Extract the [x, y] coordinate from the center of the cell holding the provided text.  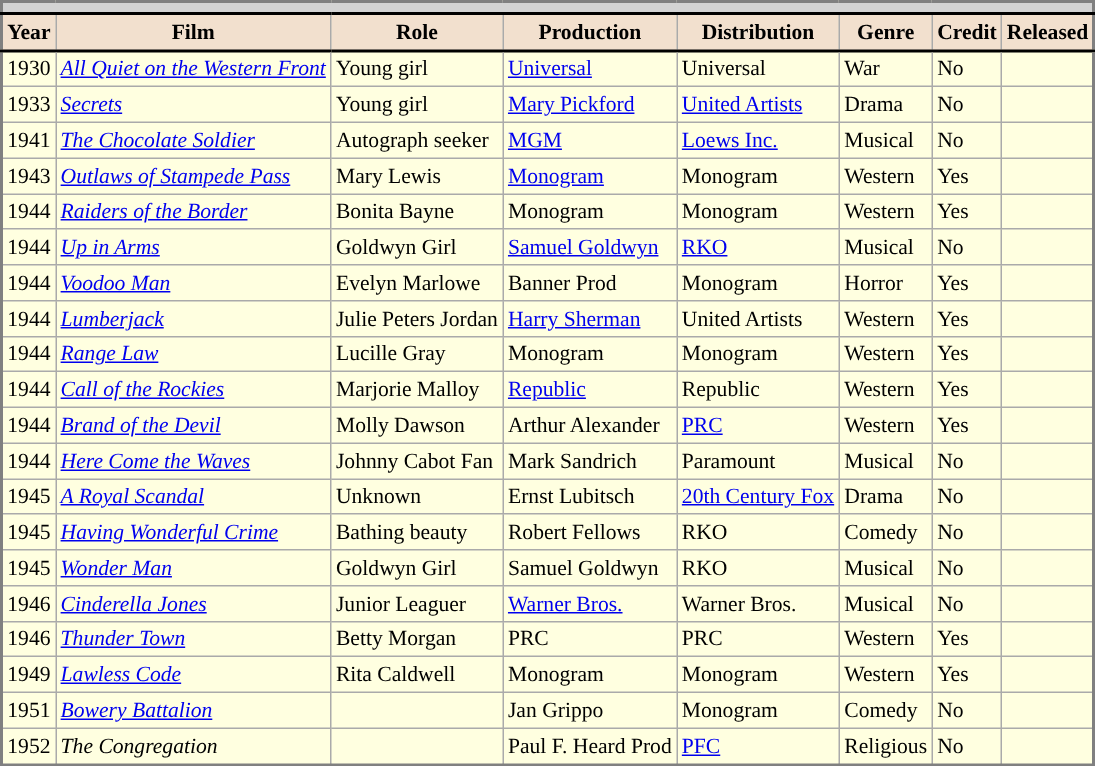
Lucille Gray [417, 354]
20th Century Fox [758, 497]
Betty Morgan [417, 639]
Julie Peters Jordan [417, 319]
1949 [29, 675]
Religious [886, 746]
Production [590, 32]
The Congregation [194, 746]
PFC [758, 746]
Brand of the Devil [194, 426]
MGM [590, 141]
The Chocolate Soldier [194, 141]
Released [1048, 32]
Secrets [194, 105]
Harry Sherman [590, 319]
Lawless Code [194, 675]
1933 [29, 105]
Lumberjack [194, 319]
Rita Caldwell [417, 675]
Paramount [758, 461]
Raiders of the Border [194, 212]
Credit [967, 32]
Range Law [194, 354]
Cinderella Jones [194, 604]
Here Come the Waves [194, 461]
Role [417, 32]
Unknown [417, 497]
Genre [886, 32]
Paul F. Heard Prod [590, 746]
1943 [29, 176]
Film [194, 32]
Marjorie Malloy [417, 390]
Autograph seeker [417, 141]
1951 [29, 711]
Loews Inc. [758, 141]
Jan Grippo [590, 711]
Distribution [758, 32]
Outlaws of Stampede Pass [194, 176]
Horror [886, 283]
1941 [29, 141]
Mary Lewis [417, 176]
All Quiet on the Western Front [194, 69]
Wonder Man [194, 568]
War [886, 69]
Having Wonderful Crime [194, 533]
Mary Pickford [590, 105]
Robert Fellows [590, 533]
Arthur Alexander [590, 426]
Thunder Town [194, 639]
1930 [29, 69]
Evelyn Marlowe [417, 283]
Year [29, 32]
Bathing beauty [417, 533]
Call of the Rockies [194, 390]
Bonita Bayne [417, 212]
Up in Arms [194, 248]
1952 [29, 746]
Banner Prod [590, 283]
Ernst Lubitsch [590, 497]
Mark Sandrich [590, 461]
A Royal Scandal [194, 497]
Bowery Battalion [194, 711]
Molly Dawson [417, 426]
Johnny Cabot Fan [417, 461]
Junior Leaguer [417, 604]
Voodoo Man [194, 283]
